Detect which cell encompasses the target text, then output its [x, y] center coordinate. 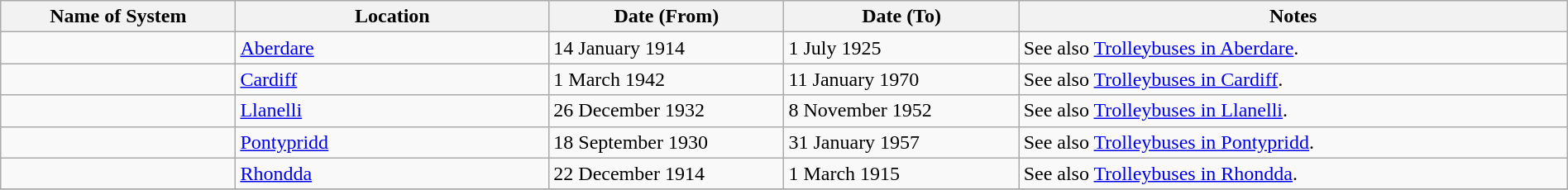
18 September 1930 [667, 142]
Notes [1293, 17]
1 March 1942 [667, 79]
See also Trolleybuses in Llanelli. [1293, 111]
31 January 1957 [901, 142]
1 March 1915 [901, 173]
See also Trolleybuses in Aberdare. [1293, 48]
Date (To) [901, 17]
See also Trolleybuses in Pontypridd. [1293, 142]
Aberdare [392, 48]
Llanelli [392, 111]
Date (From) [667, 17]
14 January 1914 [667, 48]
Rhondda [392, 173]
26 December 1932 [667, 111]
8 November 1952 [901, 111]
See also Trolleybuses in Rhondda. [1293, 173]
22 December 1914 [667, 173]
Location [392, 17]
See also Trolleybuses in Cardiff. [1293, 79]
Pontypridd [392, 142]
Cardiff [392, 79]
11 January 1970 [901, 79]
Name of System [118, 17]
1 July 1925 [901, 48]
